Extract the (X, Y) coordinate from the center of the cell holding the provided text.  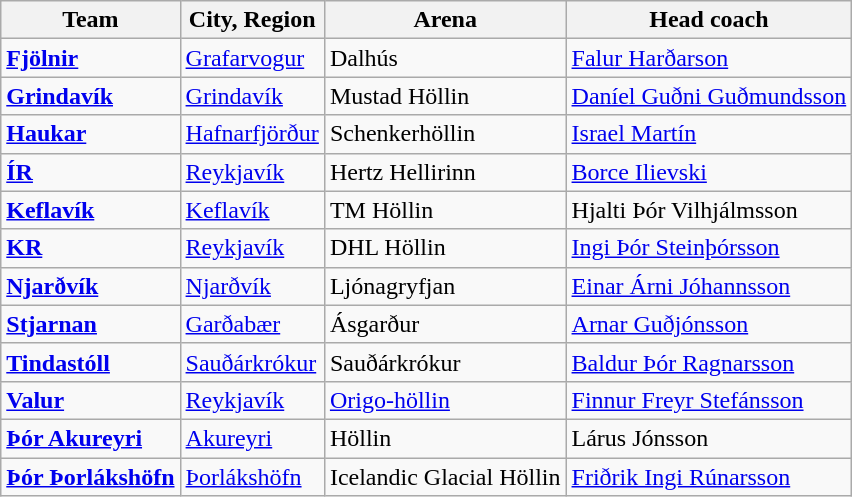
Head coach (709, 20)
Hafnarfjörður (252, 134)
Dalhús (445, 58)
Daníel Guðni Guðmundsson (709, 96)
Schenkerhöllin (445, 134)
Borce Ilievski (709, 172)
DHL Höllin (445, 248)
Ásgarður (445, 324)
Garðabær (252, 324)
Ljónagryfjan (445, 286)
KR (90, 248)
Fjölnir (90, 58)
Akureyri (252, 438)
City, Region (252, 20)
Lárus Jónsson (709, 438)
Ingi Þór Steinþórsson (709, 248)
Þór Akureyri (90, 438)
Arnar Guðjónsson (709, 324)
Tindastóll (90, 362)
Þór Þorlákshöfn (90, 477)
Falur Harðarson (709, 58)
Mustad Höllin (445, 96)
Valur (90, 400)
Origo-höllin (445, 400)
Arena (445, 20)
Stjarnan (90, 324)
Finnur Freyr Stefánsson (709, 400)
Þorlákshöfn (252, 477)
Hjalti Þór Vilhjálmsson (709, 210)
Team (90, 20)
Grafarvogur (252, 58)
Icelandic Glacial Höllin (445, 477)
Baldur Þór Ragnarsson (709, 362)
Hertz Hellirinn (445, 172)
Haukar (90, 134)
Friðrik Ingi Rúnarsson (709, 477)
Einar Árni Jóhannsson (709, 286)
ÍR (90, 172)
Höllin (445, 438)
Israel Martín (709, 134)
TM Höllin (445, 210)
